Scan for the cell matching the given text and deliver its (X, Y) coordinate at center. 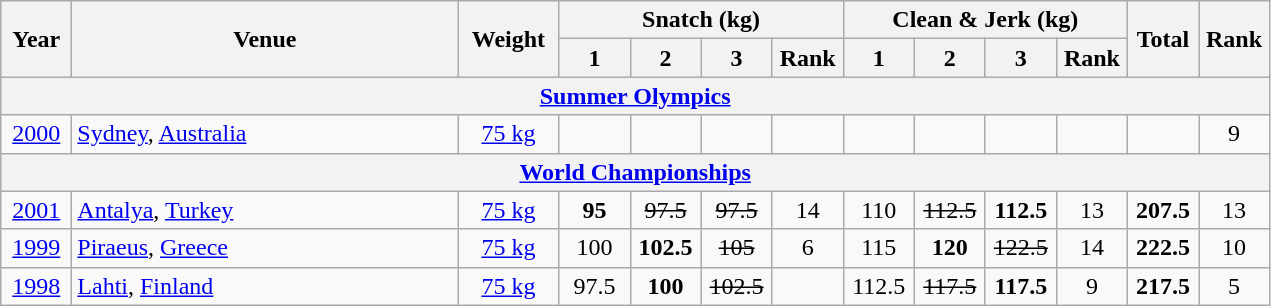
217.5 (1162, 286)
Summer Olympics (636, 96)
Year (36, 39)
Venue (265, 39)
207.5 (1162, 210)
1999 (36, 248)
2001 (36, 210)
105 (736, 248)
95 (594, 210)
6 (808, 248)
120 (950, 248)
Total (1162, 39)
Sydney, Australia (265, 134)
10 (1234, 248)
Antalya, Turkey (265, 210)
115 (878, 248)
Piraeus, Greece (265, 248)
Lahti, Finland (265, 286)
110 (878, 210)
2000 (36, 134)
122.5 (1020, 248)
World Championships (636, 172)
Weight (508, 39)
1998 (36, 286)
Snatch (kg) (701, 20)
Clean & Jerk (kg) (985, 20)
5 (1234, 286)
222.5 (1162, 248)
